From the cell containing the given text, extract its center point as [X, Y] coordinate. 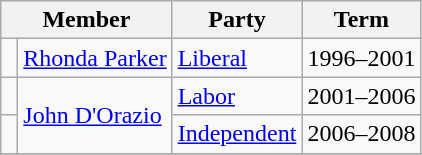
Party [237, 20]
1996–2001 [362, 58]
Member [86, 20]
Labor [237, 96]
2001–2006 [362, 96]
2006–2008 [362, 134]
Liberal [237, 58]
Independent [237, 134]
Term [362, 20]
John D'Orazio [95, 115]
Rhonda Parker [95, 58]
